Detect which cell encompasses the target text, then output its [X, Y] center coordinate. 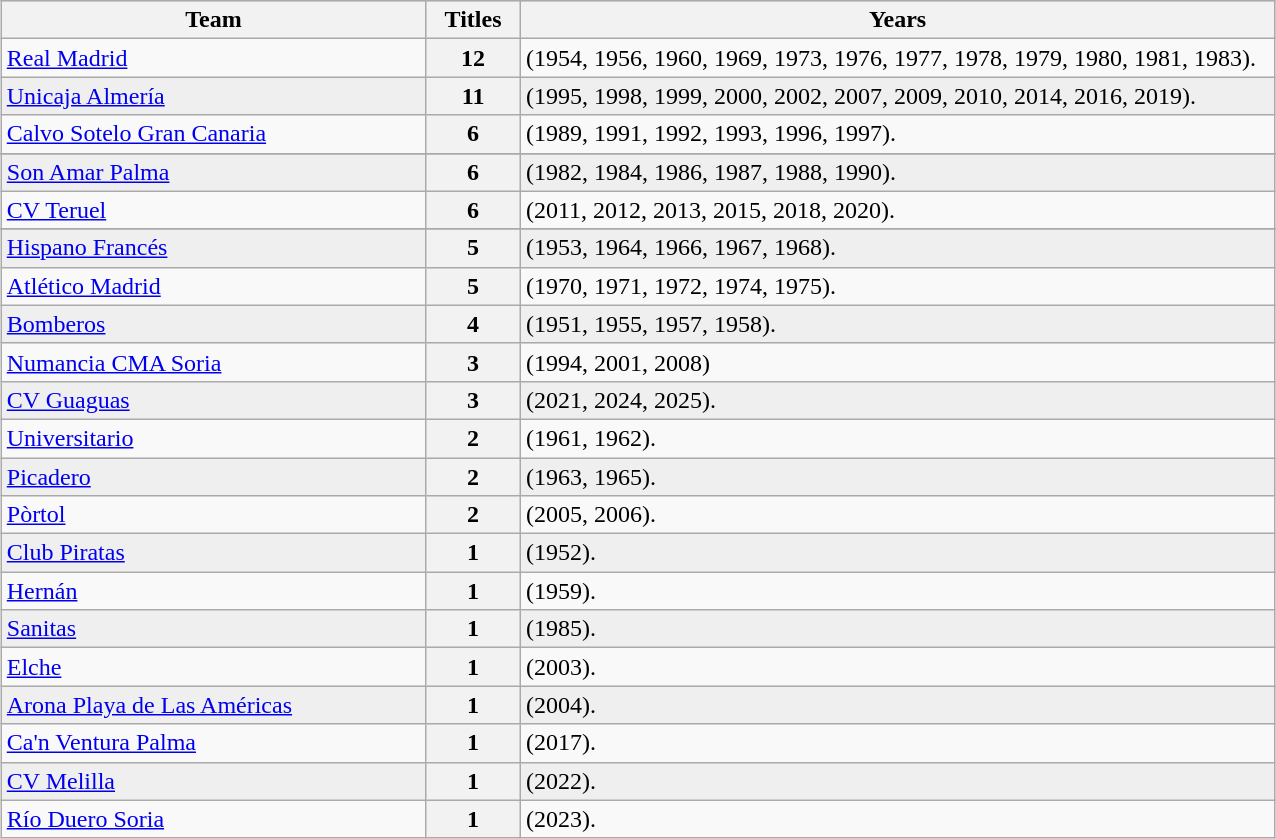
4 [474, 324]
(1953, 1964, 1966, 1967, 1968). [897, 248]
Sanitas [213, 629]
Team [213, 20]
(2005, 2006). [897, 515]
(2003). [897, 667]
(1995, 1998, 1999, 2000, 2002, 2007, 2009, 2010, 2014, 2016, 2019). [897, 96]
Arona Playa de Las Américas [213, 705]
(1961, 1962). [897, 438]
(1963, 1965). [897, 477]
(2022). [897, 781]
(1954, 1956, 1960, 1969, 1973, 1976, 1977, 1978, 1979, 1980, 1981, 1983). [897, 58]
(1994, 2001, 2008) [897, 362]
(1959). [897, 591]
Hispano Francés [213, 248]
Atlético Madrid [213, 286]
12 [474, 58]
(1952). [897, 553]
Numancia CMA Soria [213, 362]
(1982, 1984, 1986, 1987, 1988, 1990). [897, 172]
Unicaja Almería [213, 96]
(1970, 1971, 1972, 1974, 1975). [897, 286]
Real Madrid [213, 58]
(1989, 1991, 1992, 1993, 1996, 1997). [897, 134]
(2011, 2012, 2013, 2015, 2018, 2020). [897, 210]
(2021, 2024, 2025). [897, 400]
Bomberos [213, 324]
CV Melilla [213, 781]
CV Guaguas [213, 400]
11 [474, 96]
Titles [474, 20]
CV Teruel [213, 210]
Pòrtol [213, 515]
Years [897, 20]
(2023). [897, 819]
Son Amar Palma [213, 172]
Picadero [213, 477]
Ca'n Ventura Palma [213, 743]
(1951, 1955, 1957, 1958). [897, 324]
Hernán [213, 591]
(1985). [897, 629]
(2004). [897, 705]
Elche [213, 667]
Club Piratas [213, 553]
(2017). [897, 743]
Río Duero Soria [213, 819]
Universitario [213, 438]
Calvo Sotelo Gran Canaria [213, 134]
